Return the (X, Y) coordinate for the center point of the cell that contains the specified text.  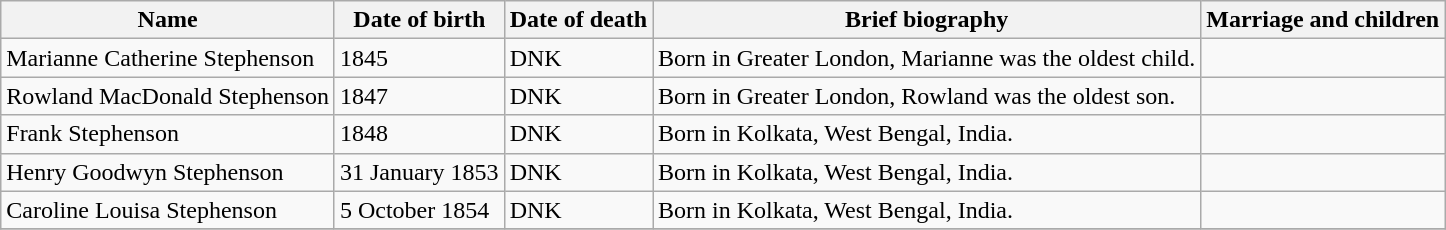
Brief biography (927, 20)
Rowland MacDonald Stephenson (168, 96)
31 January 1853 (419, 172)
5 October 1854 (419, 210)
Frank Stephenson (168, 134)
Marianne Catherine Stephenson (168, 58)
1848 (419, 134)
Date of birth (419, 20)
Name (168, 20)
1845 (419, 58)
Marriage and children (1323, 20)
Born in Greater London, Marianne was the oldest child. (927, 58)
Date of death (578, 20)
Henry Goodwyn Stephenson (168, 172)
Born in Greater London, Rowland was the oldest son. (927, 96)
Caroline Louisa Stephenson (168, 210)
1847 (419, 96)
